Provide the (x, y) coordinate of the cell's center where the given text is located.  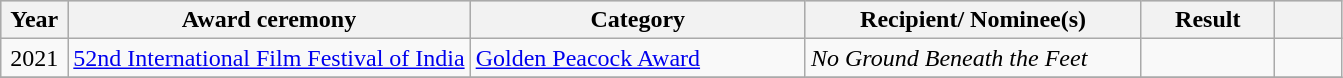
Year (34, 20)
2021 (34, 58)
Golden Peacock Award (638, 58)
Result (1208, 20)
Category (638, 20)
No Ground Beneath the Feet (972, 58)
52nd International Film Festival of India (269, 58)
Award ceremony (269, 20)
Recipient/ Nominee(s) (972, 20)
